For the text-containing cell, return its midpoint in (X, Y) coordinate format. 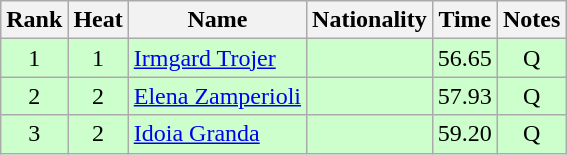
Heat (98, 20)
Nationality (370, 20)
Time (464, 20)
59.20 (464, 134)
3 (34, 134)
56.65 (464, 58)
Elena Zamperioli (217, 96)
Name (217, 20)
Irmgard Trojer (217, 58)
Rank (34, 20)
Notes (531, 20)
Idoia Granda (217, 134)
57.93 (464, 96)
